Determine the [X, Y] coordinate at the center of the cell enclosing the given text.  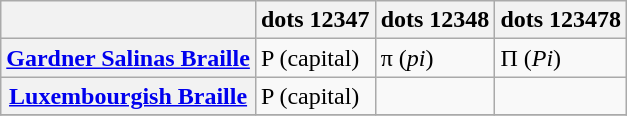
Gardner Salinas Braille [128, 58]
dots 12348 [435, 20]
dots 123478 [561, 20]
π (pi) [435, 58]
Π (Pi) [561, 58]
dots 12347 [315, 20]
Luxembourgish Braille [128, 96]
